Search for the cell housing the specified text and yield its (X, Y) center coordinate. 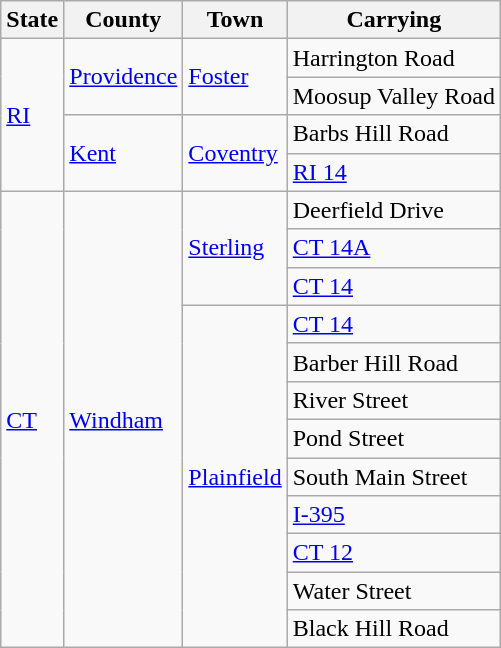
Water Street (394, 591)
CT 12 (394, 553)
Foster (235, 77)
Sterling (235, 248)
CT (32, 420)
Black Hill Road (394, 629)
State (32, 20)
County (124, 20)
RI (32, 115)
Providence (124, 77)
Harrington Road (394, 58)
Coventry (235, 153)
Plainfield (235, 476)
Windham (124, 420)
South Main Street (394, 477)
Carrying (394, 20)
Barbs Hill Road (394, 134)
I-395 (394, 515)
RI 14 (394, 172)
Barber Hill Road (394, 362)
Kent (124, 153)
River Street (394, 400)
Deerfield Drive (394, 210)
Town (235, 20)
Moosup Valley Road (394, 96)
CT 14A (394, 248)
Pond Street (394, 438)
